For the text-containing cell, return its midpoint in (X, Y) coordinate format. 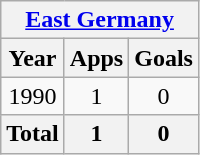
1990 (33, 96)
Goals (164, 58)
Year (33, 58)
East Germany (100, 20)
Total (33, 134)
Apps (96, 58)
